Return [X, Y] of the center of cell containing provided text 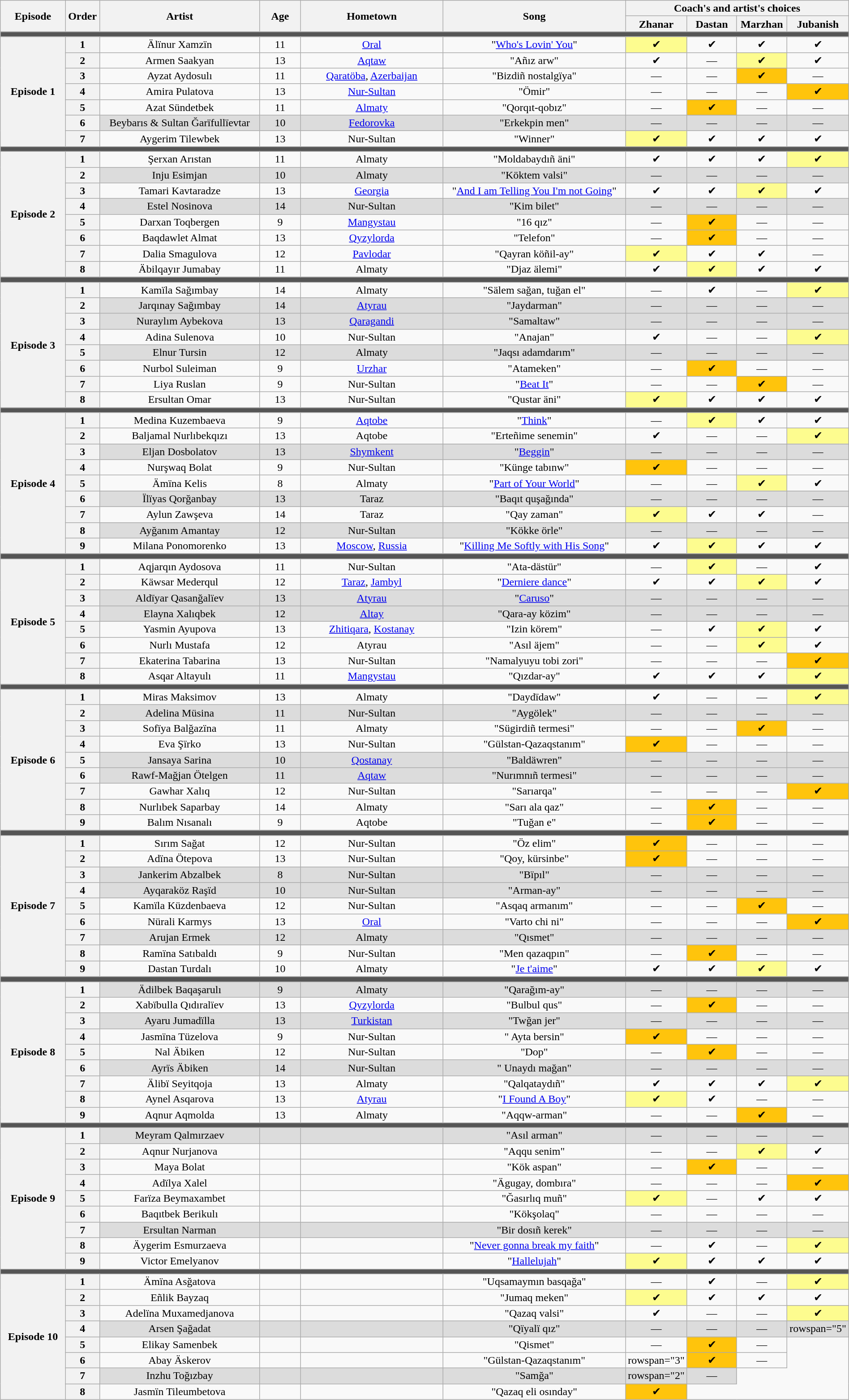
Adïlya Xalel [180, 1182]
Tamari Kavtaradze [180, 191]
"Beggin" [535, 452]
"Öz elim" [535, 843]
Hometown [372, 16]
Beybarıs & Sultan Ğarïfullïevtar [180, 123]
Nuraylım Aybekova [180, 321]
Elikay Samenbek [180, 1345]
Episode 9 [33, 1199]
"Bulbul qus" [535, 1005]
Rawf-Mağjan Ötelgen [180, 775]
Fedorovka [372, 123]
"Samaltaw" [535, 321]
Äygerim Esmurzaeva [180, 1245]
Ersultan Narman [180, 1230]
Episode 3 [33, 345]
"Qızdar-ay" [535, 677]
Ayrïs Äbiken [180, 1068]
"Uqsamaymın basqağa" [535, 1282]
Age [280, 16]
"I Found A Boy" [535, 1099]
Pavlodar [372, 253]
Nurlıbek Saparbay [180, 807]
Äbilqayır Jumabay [180, 269]
"16 qız" [535, 222]
"Kim bilet" [535, 207]
Sırım Sağat [180, 843]
Asqar Altayulı [180, 677]
"Jumaq meken" [535, 1297]
"Sarıarqa" [535, 791]
"Samğa" [535, 1376]
"Winner" [535, 139]
"Aygölek" [535, 713]
Arsen Şağadat [180, 1328]
"Telefon" [535, 238]
"Tuğan e" [535, 823]
Aqjarqın Aydosova [180, 567]
Episode 7 [33, 906]
Kamïla Sağımbay [180, 290]
"Daydïdaw" [535, 697]
Ädilbek Baqaşarulı [180, 989]
Nurşwaq Bolat [180, 467]
Episode 6 [33, 760]
"Bizdiñ nostalgïya" [535, 76]
Ekaterina Tabarina [180, 661]
Elayna Xalıqbek [180, 613]
Episode [33, 16]
"Baldäwren" [535, 760]
"Asqaq armanım" [535, 906]
Nürali Karmys [180, 922]
"Part of Your World" [535, 483]
Episode 5 [33, 621]
Zhitiqara, Kostanay [372, 629]
Aqnur Aqmolda [180, 1115]
Liya Ruslan [180, 384]
Azat Sündetbek [180, 107]
Meyram Qalmırzaev [180, 1136]
Turkistan [372, 1020]
Adelïna Muxamedjanova [180, 1313]
Altay [372, 613]
"Qoy, kürsinbe" [535, 858]
Dalia Smagulova [180, 253]
"Kök aspan" [535, 1167]
Jasmïna Tüzelova [180, 1037]
Arujan Ermek [180, 937]
Nal Äbiken [180, 1052]
"Erkekpin men" [535, 123]
"Añız arw" [535, 60]
"Aqqw-arman" [535, 1115]
"Anajan" [535, 337]
Elnur Tursin [180, 353]
Baqıtbek Berikulı [180, 1214]
"Derniere dance" [535, 582]
Miras Maksimov [180, 697]
Georgia [372, 191]
Maya Bolat [180, 1167]
Sofïya Balğazïna [180, 729]
Abay Äskerov [180, 1361]
"Nurımnıñ termesi" [535, 775]
"Moldabaydıñ äni" [535, 159]
rowspan="5" [818, 1328]
Ayqaraköz Raşïd [180, 891]
Eljan Dosbolatov [180, 452]
Qostanay [372, 760]
"Qayran köñil-ay" [535, 253]
"Ğasırlıq muñ" [535, 1199]
Victor Emelyanov [180, 1261]
" Unaydı mağan" [535, 1068]
Ayaru Jumadïlla [180, 1020]
"Sügirdiñ termesi" [535, 729]
"Künge tabınw" [535, 467]
Aynel Asqarova [180, 1099]
Adïna Ötepova [180, 858]
Inju Esimjan [180, 175]
"Caruso" [535, 598]
Urzhar [372, 368]
"Hallelujah" [535, 1261]
Episode 1 [33, 91]
Aldïyar Qasanğalïev [180, 598]
Aygerim Tilewbek [180, 139]
Song [535, 16]
"Killing Me Softly with His Song" [535, 546]
Adina Sulenova [180, 337]
"Jaqsı adamdarım" [535, 353]
Order [82, 16]
Jarqınay Sağımbay [180, 305]
"Bïpıl" [535, 875]
"Jaydarman" [535, 305]
rowspan="3" [656, 1361]
"Qara-ay közim" [535, 613]
Milana Ponomorenko [180, 546]
Episode 10 [33, 1336]
Medina Kuzembaeva [180, 421]
Ayğanım Amantay [180, 530]
Yasmin Ayupova [180, 629]
"Asıl arman" [535, 1136]
"Never gonna break my faith" [535, 1245]
Artist [180, 16]
Ämïna Asğatova [180, 1282]
Shymkent [372, 452]
Estel Nosinova [180, 207]
Älïnur Xamzïn [180, 45]
"Qay zaman" [535, 515]
Jansaya Sarina [180, 760]
Episode 8 [33, 1052]
Darxan Toqbergen [180, 222]
"Djaz älemi" [535, 269]
"Bir dosıñ kerek" [535, 1230]
Episode 4 [33, 483]
"Arman-ay" [535, 891]
Aqnur Nurjanova [180, 1151]
Kamïla Küzdenbaeva [180, 906]
"Dop" [535, 1052]
"Qustar äni" [535, 399]
"Atameken" [535, 368]
"Ömir" [535, 91]
"Aqqu senim" [535, 1151]
Inzhu Toğızbay [180, 1376]
Farïza Beymaxambet [180, 1199]
Aylun Zawşeva [180, 515]
"Twğan jer" [535, 1020]
"Kökşolaq" [535, 1214]
Adelina Müsina [180, 713]
"Qısmet" [535, 937]
Xabïbulla Qıdıralïev [180, 1005]
"Qazaq valsi" [535, 1313]
"Qismet" [535, 1345]
Qaragandi [372, 321]
Dastan [712, 24]
"Varto chi ni" [535, 922]
Ayzat Aydosulı [180, 76]
"Kökke örle" [535, 530]
Şerxan Arıstan [180, 159]
"Sarı ala qaz" [535, 807]
"Qarağım-ay" [535, 989]
Episode 2 [33, 214]
" Ayta bersin" [535, 1037]
Ämïna Kelis [180, 483]
"Qïyalï qız" [535, 1328]
Nurlı Mustafa [180, 645]
Taraz, Jambyl [372, 582]
Zhanar [656, 24]
"Sälem sağan, tuğan el" [535, 290]
"Beat It" [535, 384]
"Namalyuyu tobi zori" [535, 661]
"Je t'aime" [535, 969]
"Köktem valsi" [535, 175]
rowspan="2" [656, 1376]
Moscow, Russia [372, 546]
"Who's Lovin' You" [535, 45]
"Izin körem" [535, 629]
Dastan Turdalı [180, 969]
Eñlik Bayzaq [180, 1297]
"Erteñime senemin" [535, 436]
"Think" [535, 421]
"Baqıt quşağında" [535, 499]
Jankerim Abzalbek [180, 875]
"And I am Telling You I'm not Going" [535, 191]
"Qorqıt-qobız" [535, 107]
Jasmïn Tileumbetova [180, 1392]
Baljamal Nurlıbekqızı [180, 436]
Nurbol Suleiman [180, 368]
Baqdawlet Almat [180, 238]
Gawhar Xalıq [180, 791]
Armen Saakyan [180, 60]
"Ata-dästür" [535, 567]
Coach's and artist's choices [737, 8]
Qaratöba, Azerbaijan [372, 76]
"Men qazaqpın" [535, 953]
"Ägugay, dombıra" [535, 1182]
Eva Şïrko [180, 744]
"Asıl äjem" [535, 645]
"Qalqataydıñ" [535, 1083]
Ersultan Omar [180, 399]
Ïlïyas Qorğanbay [180, 499]
Jubanish [818, 24]
Balım Nısanalı [180, 823]
Älibï Seyitqoja [180, 1083]
"Qazaq eli osınday" [535, 1392]
Amira Pulatova [180, 91]
Ramïna Satıbaldı [180, 953]
Marzhan [762, 24]
Käwsar Mederqul [180, 582]
